Find where the given text appears and provide that cell's center as [X, Y] coordinate. 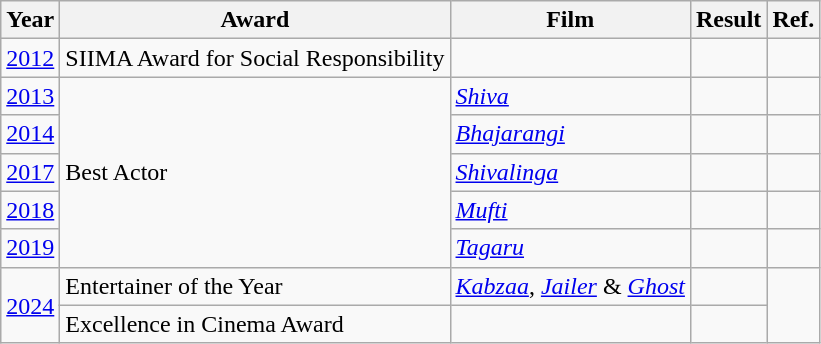
Award [255, 20]
2017 [30, 172]
Film [570, 20]
2024 [30, 305]
Year [30, 20]
2012 [30, 58]
Excellence in Cinema Award [255, 324]
Shiva [570, 96]
SIIMA Award for Social Responsibility [255, 58]
2019 [30, 248]
Ref. [794, 20]
Result [728, 20]
Shivalinga [570, 172]
Entertainer of the Year [255, 286]
Best Actor [255, 172]
2018 [30, 210]
Mufti [570, 210]
Kabzaa, Jailer & Ghost [570, 286]
2014 [30, 134]
Tagaru [570, 248]
2013 [30, 96]
Bhajarangi [570, 134]
